Identify which cell holds the provided text, then report its (X, Y) central coordinate. 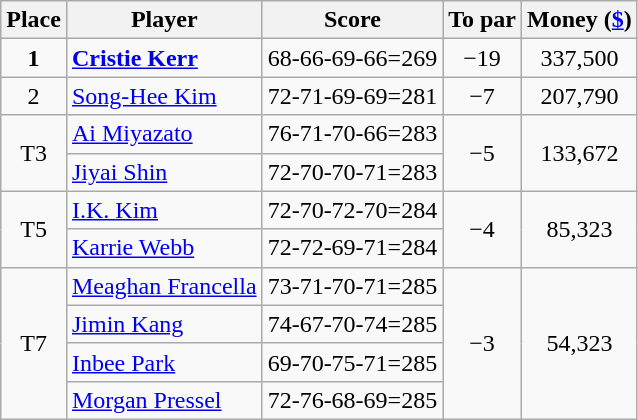
Cristie Kerr (164, 58)
73-71-70-71=285 (352, 286)
1 (34, 58)
Inbee Park (164, 362)
−3 (482, 343)
Morgan Pressel (164, 400)
I.K. Kim (164, 210)
T7 (34, 343)
−7 (482, 96)
2 (34, 96)
72-72-69-71=284 (352, 248)
133,672 (580, 153)
72-70-72-70=284 (352, 210)
74-67-70-74=285 (352, 324)
Jimin Kang (164, 324)
54,323 (580, 343)
68-66-69-66=269 (352, 58)
72-76-68-69=285 (352, 400)
T3 (34, 153)
Place (34, 20)
Jiyai Shin (164, 172)
72-71-69-69=281 (352, 96)
Ai Miyazato (164, 134)
Karrie Webb (164, 248)
76-71-70-66=283 (352, 134)
Meaghan Francella (164, 286)
Song-Hee Kim (164, 96)
Money ($) (580, 20)
Player (164, 20)
−4 (482, 229)
69-70-75-71=285 (352, 362)
207,790 (580, 96)
72-70-70-71=283 (352, 172)
337,500 (580, 58)
−5 (482, 153)
Score (352, 20)
85,323 (580, 229)
T5 (34, 229)
−19 (482, 58)
To par (482, 20)
